Extract the [X, Y] coordinate from the center of the cell holding the provided text.  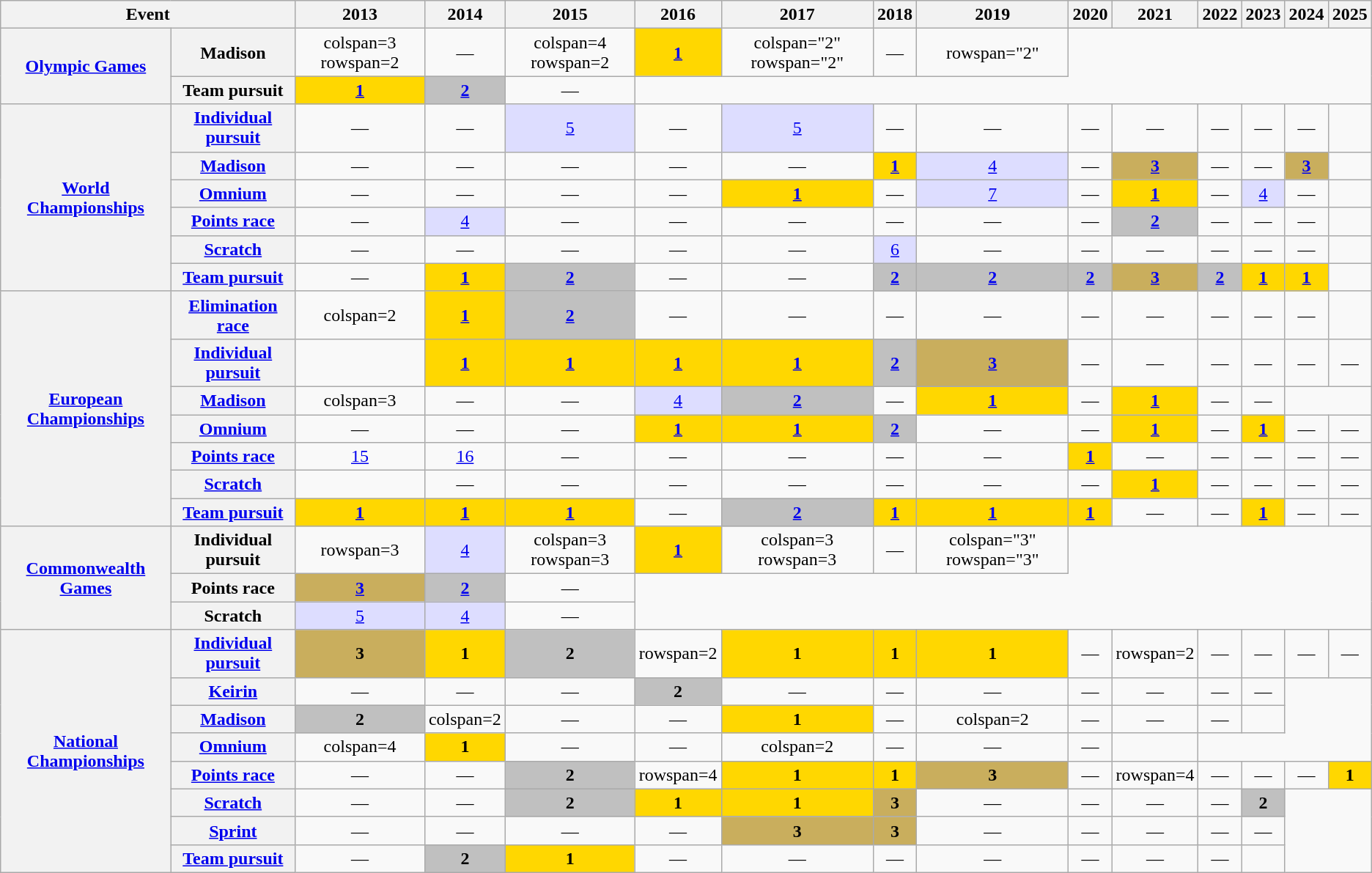
15 [361, 457]
2014 [465, 15]
2018 [894, 15]
colspan=4 rowspan=2 [570, 53]
Olympic Games [86, 66]
2015 [570, 15]
Event [148, 15]
2022 [1220, 15]
colspan=4 [361, 747]
rowspan=3 [361, 550]
2017 [797, 15]
2013 [361, 15]
Elimination race [233, 315]
6 [894, 249]
European Championships [86, 408]
7 [992, 194]
2020 [1091, 15]
colspan=3 [361, 400]
16 [465, 457]
colspan="3" rowspan="3" [992, 550]
2023 [1264, 15]
colspan="2" rowspan="2" [797, 53]
2016 [678, 15]
World Championships [86, 198]
2021 [1155, 15]
2025 [1350, 15]
Keirin [233, 691]
colspan=3 rowspan=2 [361, 53]
National Championships [86, 751]
Commonwealth Games [86, 578]
2019 [992, 15]
2024 [1306, 15]
Sprint [233, 830]
rowspan="2" [992, 53]
